Return [X, Y] of the center of cell containing provided text 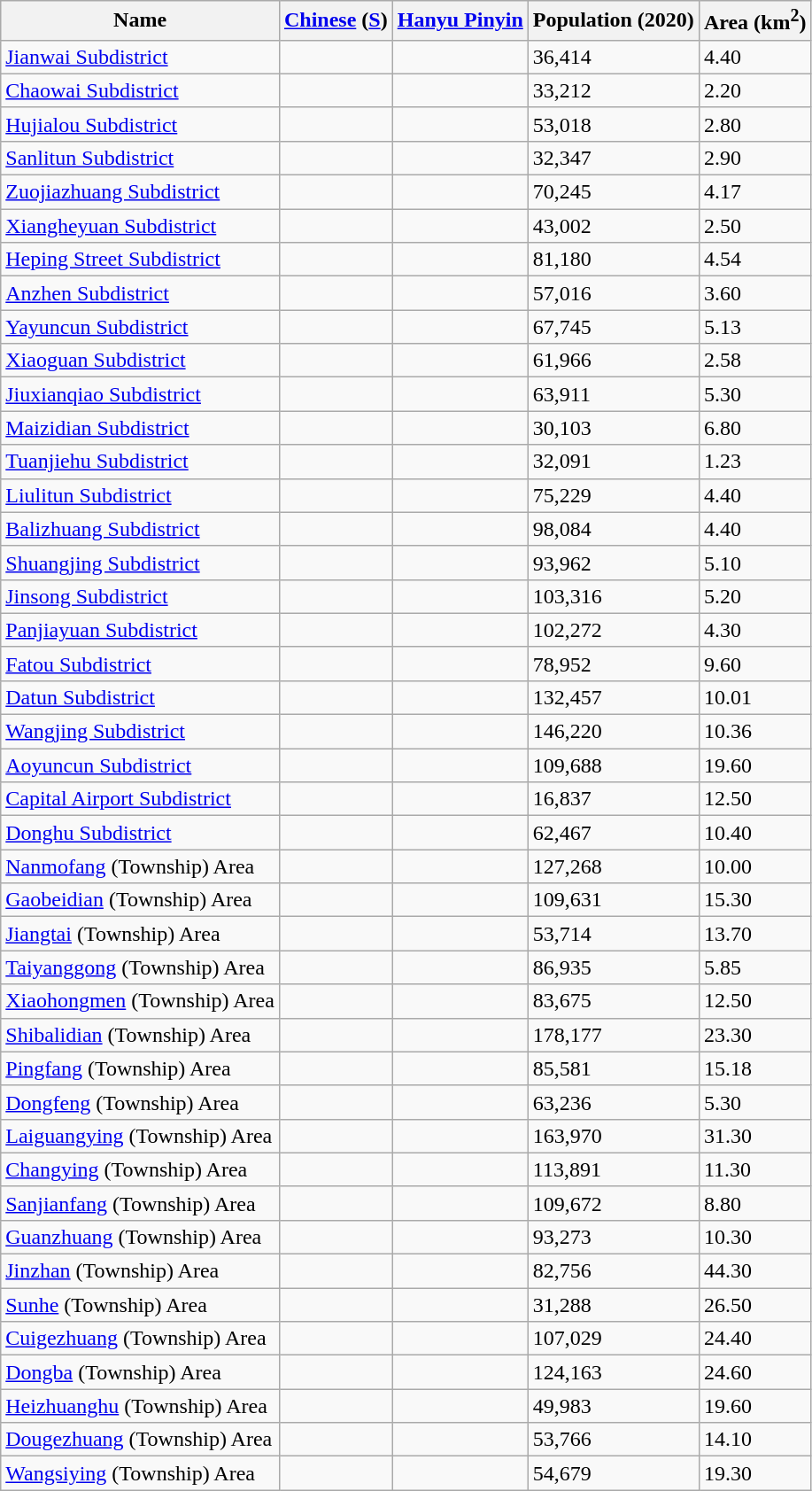
Fatou Subdistrict [140, 664]
Hujialou Subdistrict [140, 124]
63,236 [613, 1102]
5.85 [754, 967]
81,180 [613, 260]
4.30 [754, 630]
Datun Subdistrict [140, 697]
2.58 [754, 361]
Heping Street Subdistrict [140, 260]
13.70 [754, 934]
78,952 [613, 664]
10.36 [754, 732]
67,745 [613, 327]
Changying (Township) Area [140, 1169]
163,970 [613, 1136]
10.40 [754, 833]
Sanlitun Subdistrict [140, 158]
Chaowai Subdistrict [140, 90]
93,273 [613, 1237]
146,220 [613, 732]
2.90 [754, 158]
Panjiayuan Subdistrict [140, 630]
57,016 [613, 293]
36,414 [613, 57]
15.18 [754, 1068]
98,084 [613, 529]
Donghu Subdistrict [140, 833]
86,935 [613, 967]
2.80 [754, 124]
Jiangtai (Township) Area [140, 934]
62,467 [613, 833]
Wangjing Subdistrict [140, 732]
Laiguangying (Township) Area [140, 1136]
Taiyanggong (Township) Area [140, 967]
5.20 [754, 596]
109,688 [613, 765]
83,675 [613, 1001]
75,229 [613, 495]
127,268 [613, 866]
14.10 [754, 1440]
113,891 [613, 1169]
49,983 [613, 1406]
33,212 [613, 90]
32,347 [613, 158]
85,581 [613, 1068]
Aoyuncun Subdistrict [140, 765]
24.40 [754, 1339]
Anzhen Subdistrict [140, 293]
178,177 [613, 1035]
19.30 [754, 1473]
26.50 [754, 1305]
53,714 [613, 934]
8.80 [754, 1203]
31,288 [613, 1305]
Heizhuanghu (Township) Area [140, 1406]
3.60 [754, 293]
54,679 [613, 1473]
Jinsong Subdistrict [140, 596]
10.01 [754, 697]
15.30 [754, 900]
Pingfang (Township) Area [140, 1068]
6.80 [754, 428]
Hanyu Pinyin [460, 21]
Gaobeidian (Township) Area [140, 900]
31.30 [754, 1136]
5.10 [754, 563]
9.60 [754, 664]
Chinese (S) [336, 21]
44.30 [754, 1271]
Zuojiazhuang Subdistrict [140, 192]
Wangsiying (Township) Area [140, 1473]
70,245 [613, 192]
Jianwai Subdistrict [140, 57]
Tuanjiehu Subdistrict [140, 462]
Sunhe (Township) Area [140, 1305]
53,766 [613, 1440]
Shuangjing Subdistrict [140, 563]
32,091 [613, 462]
Jinzhan (Township) Area [140, 1271]
Guanzhuang (Township) Area [140, 1237]
Xiaoguan Subdistrict [140, 361]
Maizidian Subdistrict [140, 428]
Dongfeng (Township) Area [140, 1102]
Cuigezhuang (Township) Area [140, 1339]
Dougezhuang (Township) Area [140, 1440]
11.30 [754, 1169]
4.54 [754, 260]
Name [140, 21]
Area (km2) [754, 21]
Sanjianfang (Township) Area [140, 1203]
132,457 [613, 697]
23.30 [754, 1035]
24.60 [754, 1372]
82,756 [613, 1271]
Liulitun Subdistrict [140, 495]
Jiuxianqiao Subdistrict [140, 394]
53,018 [613, 124]
Shibalidian (Township) Area [140, 1035]
10.00 [754, 866]
Dongba (Township) Area [140, 1372]
4.17 [754, 192]
10.30 [754, 1237]
2.20 [754, 90]
1.23 [754, 462]
Balizhuang Subdistrict [140, 529]
Yayuncun Subdistrict [140, 327]
124,163 [613, 1372]
63,911 [613, 394]
61,966 [613, 361]
93,962 [613, 563]
109,631 [613, 900]
5.13 [754, 327]
43,002 [613, 226]
Capital Airport Subdistrict [140, 799]
Population (2020) [613, 21]
109,672 [613, 1203]
107,029 [613, 1339]
30,103 [613, 428]
16,837 [613, 799]
Xiangheyuan Subdistrict [140, 226]
Xiaohongmen (Township) Area [140, 1001]
102,272 [613, 630]
2.50 [754, 226]
103,316 [613, 596]
Nanmofang (Township) Area [140, 866]
